Determine the (x, y) coordinate at the center of the cell enclosing the given text.  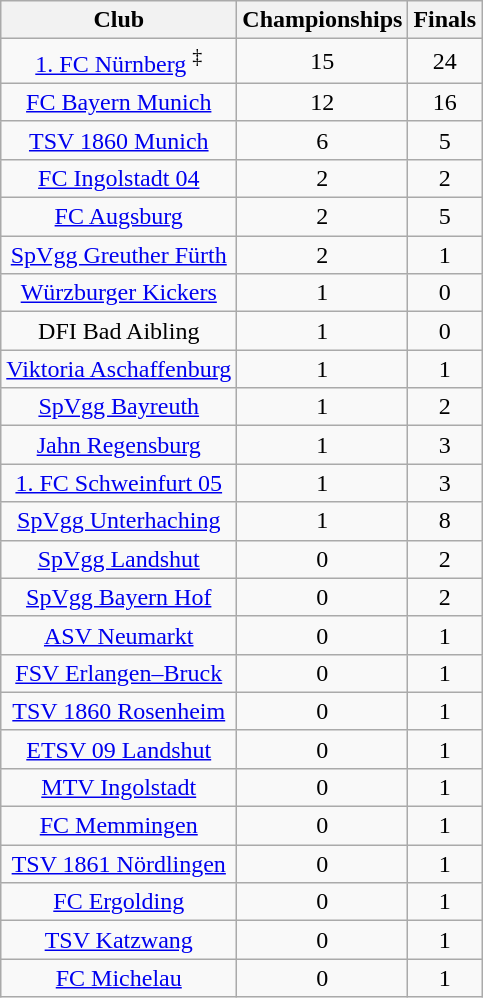
Championships (322, 20)
TSV Katzwang (119, 940)
FC Michelau (119, 978)
DFI Bad Aibling (119, 331)
TSV 1860 Rosenheim (119, 711)
16 (445, 102)
FSV Erlangen–Bruck (119, 673)
Club (119, 20)
MTV Ingolstadt (119, 787)
8 (445, 521)
SpVgg Bayreuth (119, 407)
15 (322, 62)
TSV 1861 Nördlingen (119, 864)
1. FC Nürnberg ‡ (119, 62)
1. FC Schweinfurt 05 (119, 483)
FC Augsburg (119, 217)
SpVgg Landshut (119, 559)
24 (445, 62)
12 (322, 102)
FC Bayern Munich (119, 102)
ASV Neumarkt (119, 635)
ETSV 09 Landshut (119, 749)
Würzburger Kickers (119, 293)
Jahn Regensburg (119, 445)
FC Ergolding (119, 902)
SpVgg Bayern Hof (119, 597)
Viktoria Aschaffenburg (119, 369)
FC Ingolstadt 04 (119, 178)
FC Memmingen (119, 826)
TSV 1860 Munich (119, 140)
6 (322, 140)
SpVgg Greuther Fürth (119, 255)
Finals (445, 20)
SpVgg Unterhaching (119, 521)
